Find where the given text appears and provide that cell's center as [X, Y] coordinate. 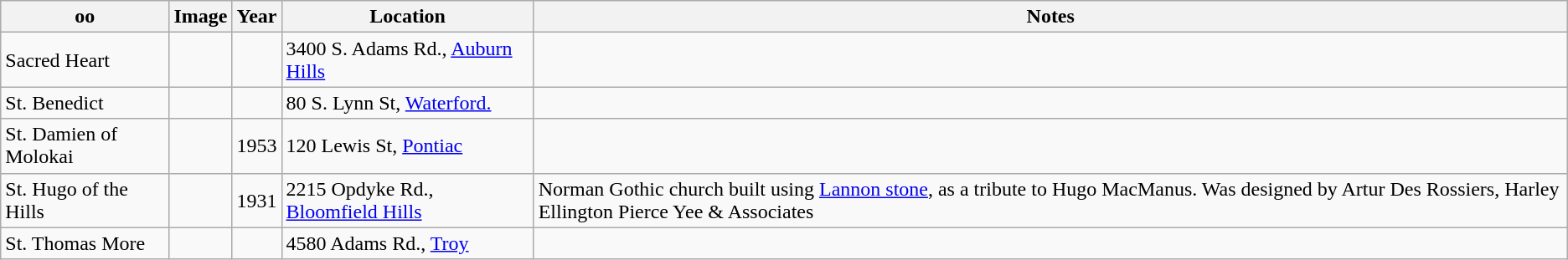
Image [201, 17]
2215 Opdyke Rd., Bloomfield Hills [407, 201]
Notes [1050, 17]
Sacred Heart [85, 60]
4580 Adams Rd., Troy [407, 243]
1931 [256, 201]
Year [256, 17]
120 Lewis St, Pontiac [407, 145]
Location [407, 17]
1953 [256, 145]
St. Damien of Molokai [85, 145]
3400 S. Adams Rd., Auburn Hills [407, 60]
80 S. Lynn St, Waterford. [407, 103]
St. Benedict [85, 103]
oo [85, 17]
St. Thomas More [85, 243]
St. Hugo of the Hills [85, 201]
